Pinpoint the cell where the given text exists, returning its [X, Y] midpoint coordinate. 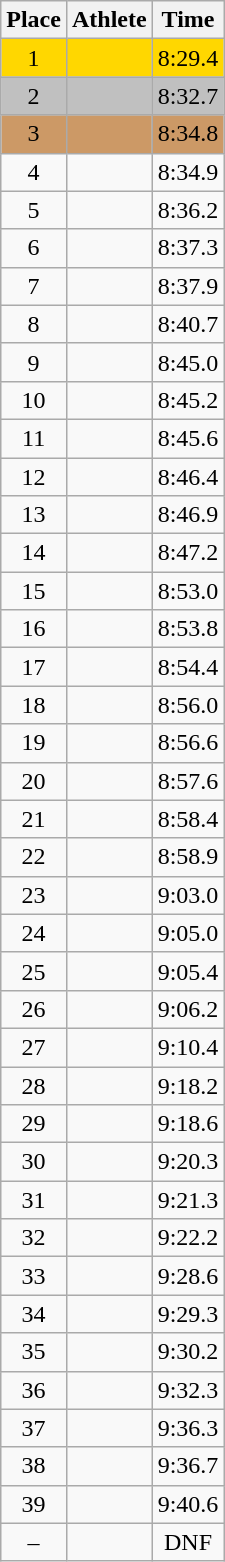
8:45.2 [188, 400]
1 [34, 58]
8:32.7 [188, 96]
8:34.8 [188, 134]
8:45.6 [188, 438]
34 [34, 1314]
9:22.2 [188, 1238]
8:56.0 [188, 705]
9:30.2 [188, 1352]
4 [34, 172]
9:06.2 [188, 1009]
9:40.6 [188, 1504]
9:18.6 [188, 1124]
25 [34, 971]
37 [34, 1428]
9:18.2 [188, 1085]
14 [34, 553]
17 [34, 667]
8:34.9 [188, 172]
Place [34, 20]
DNF [188, 1542]
8:40.7 [188, 324]
28 [34, 1085]
22 [34, 857]
18 [34, 705]
8:37.9 [188, 286]
9:36.3 [188, 1428]
9:05.4 [188, 971]
26 [34, 1009]
9:28.6 [188, 1276]
9:29.3 [188, 1314]
19 [34, 743]
27 [34, 1047]
9:32.3 [188, 1390]
8:56.6 [188, 743]
8:45.0 [188, 362]
21 [34, 819]
8:53.0 [188, 591]
8 [34, 324]
13 [34, 515]
8:58.4 [188, 819]
12 [34, 477]
9:36.7 [188, 1466]
30 [34, 1162]
8:46.9 [188, 515]
35 [34, 1352]
5 [34, 210]
38 [34, 1466]
8:37.3 [188, 248]
8:54.4 [188, 667]
15 [34, 591]
11 [34, 438]
8:36.2 [188, 210]
33 [34, 1276]
8:58.9 [188, 857]
3 [34, 134]
8:29.4 [188, 58]
8:57.6 [188, 781]
8:53.8 [188, 629]
9:10.4 [188, 1047]
32 [34, 1238]
8:47.2 [188, 553]
39 [34, 1504]
24 [34, 933]
6 [34, 248]
– [34, 1542]
2 [34, 96]
29 [34, 1124]
9:20.3 [188, 1162]
36 [34, 1390]
23 [34, 895]
31 [34, 1200]
8:46.4 [188, 477]
9:21.3 [188, 1200]
10 [34, 400]
20 [34, 781]
16 [34, 629]
9:03.0 [188, 895]
Athlete [109, 20]
Time [188, 20]
7 [34, 286]
9 [34, 362]
9:05.0 [188, 933]
